Output the (x, y) coordinate of the center of the cell containing the given text.  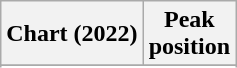
Chart (2022) (72, 34)
Peakposition (189, 34)
